Output the [x, y] coordinate of the center of the cell containing the given text.  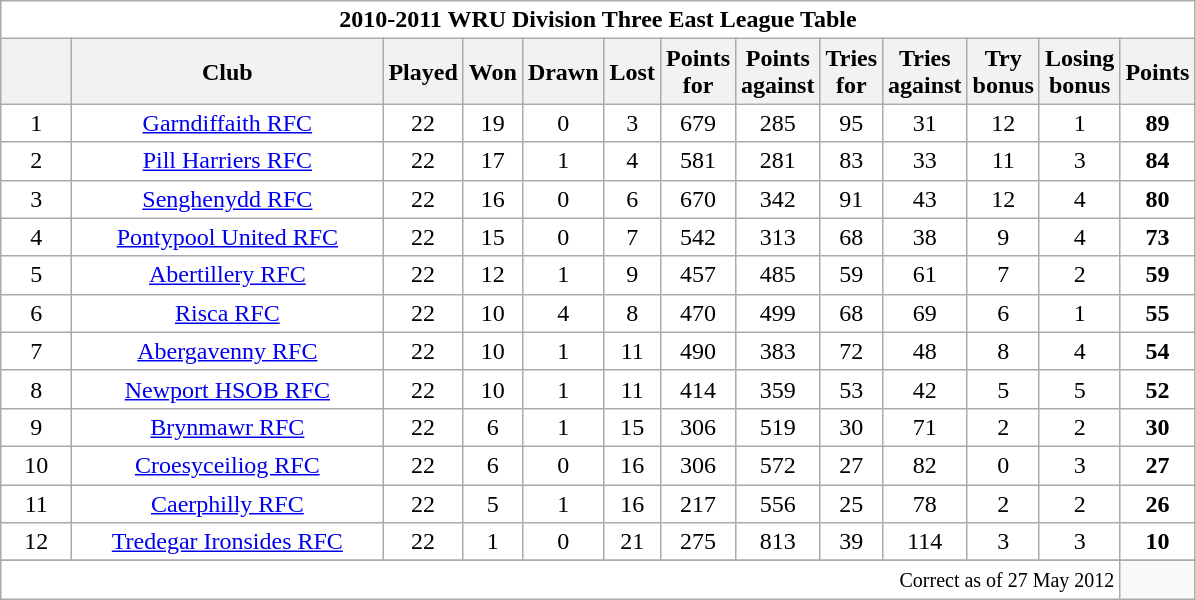
Tredegar Ironsides RFC [228, 542]
285 [778, 123]
39 [852, 542]
61 [925, 275]
2010-2011 WRU Division Three East League Table [598, 20]
Lost [632, 72]
53 [852, 389]
Risca RFC [228, 313]
Points [1158, 72]
80 [1158, 199]
72 [852, 351]
Won [492, 72]
Played [423, 72]
33 [925, 161]
Tries against [925, 72]
Abertillery RFC [228, 275]
Abergavenny RFC [228, 351]
281 [778, 161]
43 [925, 199]
556 [778, 503]
42 [925, 389]
519 [778, 427]
Newport HSOB RFC [228, 389]
Garndiffaith RFC [228, 123]
Senghenydd RFC [228, 199]
457 [698, 275]
95 [852, 123]
Pill Harriers RFC [228, 161]
Points against [778, 72]
26 [1158, 503]
Caerphilly RFC [228, 503]
Correct as of 27 May 2012 [560, 580]
52 [1158, 389]
Losing bonus [1079, 72]
499 [778, 313]
38 [925, 237]
572 [778, 465]
Points for [698, 72]
275 [698, 542]
73 [1158, 237]
55 [1158, 313]
342 [778, 199]
313 [778, 237]
54 [1158, 351]
581 [698, 161]
91 [852, 199]
Croesyceiliog RFC [228, 465]
19 [492, 123]
Tries for [852, 72]
679 [698, 123]
83 [852, 161]
217 [698, 503]
Club [228, 72]
71 [925, 427]
89 [1158, 123]
414 [698, 389]
490 [698, 351]
84 [1158, 161]
485 [778, 275]
31 [925, 123]
69 [925, 313]
Drawn [563, 72]
17 [492, 161]
82 [925, 465]
470 [698, 313]
114 [925, 542]
670 [698, 199]
Try bonus [1003, 72]
813 [778, 542]
25 [852, 503]
48 [925, 351]
542 [698, 237]
78 [925, 503]
21 [632, 542]
383 [778, 351]
Pontypool United RFC [228, 237]
359 [778, 389]
Brynmawr RFC [228, 427]
